Extract the [X, Y] coordinate from the center of the cell holding the provided text.  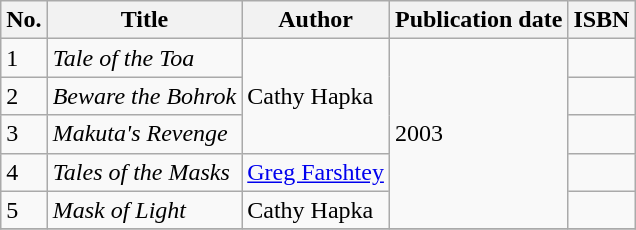
Mask of Light [144, 210]
4 [24, 172]
Publication date [478, 20]
Tale of the Toa [144, 58]
5 [24, 210]
2 [24, 96]
Makuta's Revenge [144, 134]
1 [24, 58]
ISBN [602, 20]
Title [144, 20]
3 [24, 134]
2003 [478, 134]
Beware the Bohrok [144, 96]
No. [24, 20]
Tales of the Masks [144, 172]
Greg Farshtey [316, 172]
Author [316, 20]
